Detect which cell encompasses the target text, then output its (X, Y) center coordinate. 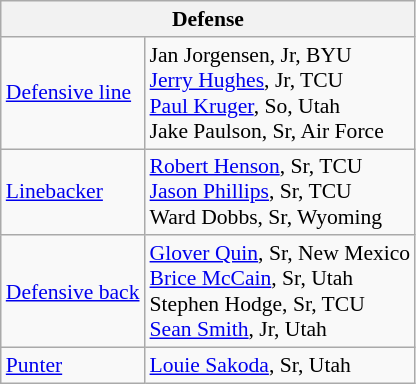
Louie Sakoda, Sr, Utah (280, 366)
Defense (208, 19)
Linebacker (73, 192)
Glover Quin, Sr, New MexicoBrice McCain, Sr, UtahStephen Hodge, Sr, TCUSean Smith, Jr, Utah (280, 292)
Punter (73, 366)
Jan Jorgensen, Jr, BYUJerry Hughes, Jr, TCUPaul Kruger, So, UtahJake Paulson, Sr, Air Force (280, 93)
Defensive line (73, 93)
Defensive back (73, 292)
Robert Henson, Sr, TCUJason Phillips, Sr, TCUWard Dobbs, Sr, Wyoming (280, 192)
